Locate the cell with the specified text and output its [x, y] center coordinate. 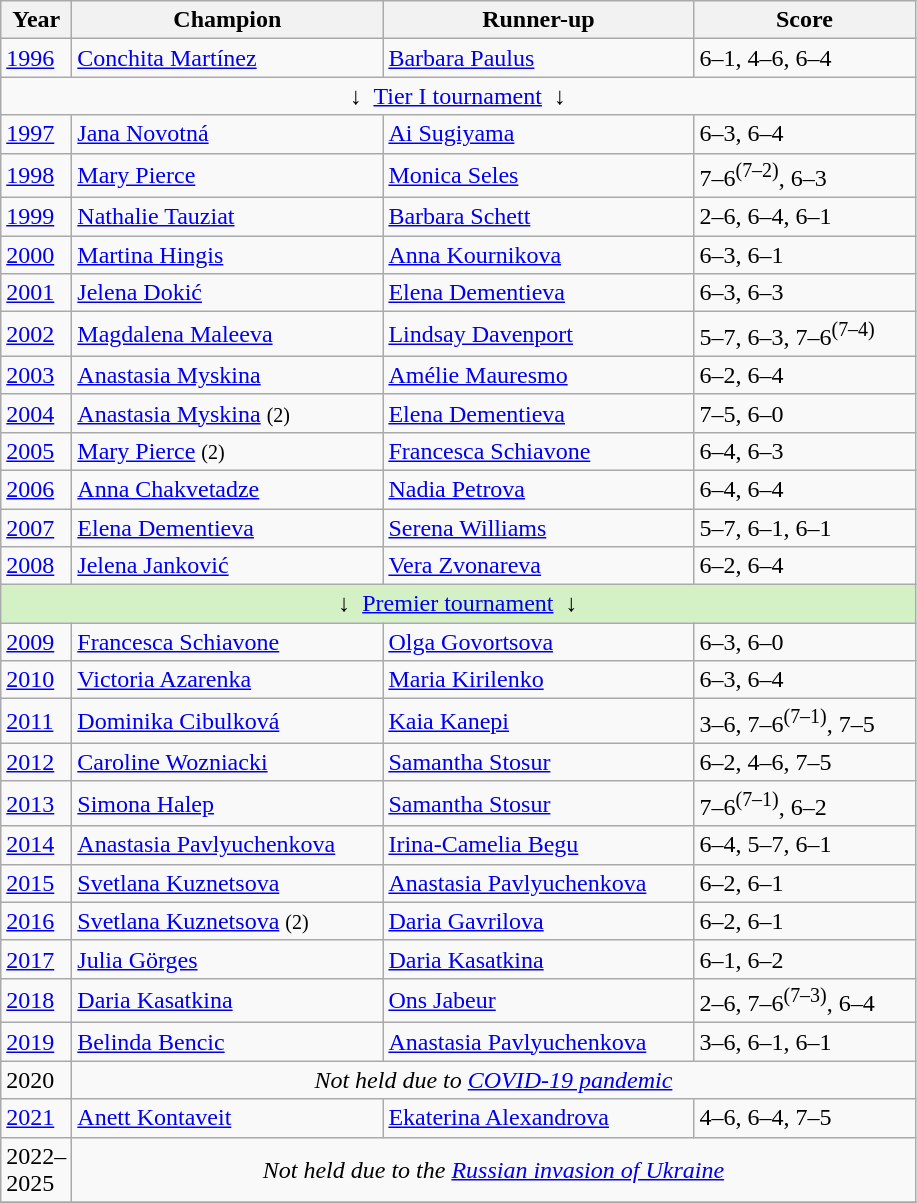
5–7, 6–1, 6–1 [804, 528]
Mary Pierce (2) [228, 451]
Caroline Wozniacki [228, 762]
6–1, 6–2 [804, 959]
Not held due to COVID-19 pandemic [494, 1080]
1998 [36, 176]
6–3, 6–3 [804, 293]
1999 [36, 217]
Champion [228, 20]
Year [36, 20]
2010 [36, 680]
Svetlana Kuznetsova [228, 883]
2019 [36, 1042]
2004 [36, 413]
2008 [36, 566]
2–6, 6–4, 6–1 [804, 217]
6–1, 4–6, 6–4 [804, 58]
2015 [36, 883]
Anna Chakvetadze [228, 489]
7–5, 6–0 [804, 413]
Olga Govortsova [538, 642]
2020 [36, 1080]
Belinda Bencic [228, 1042]
Kaia Kanepi [538, 722]
Monica Seles [538, 176]
1996 [36, 58]
7–6(7–2), 6–3 [804, 176]
Ons Jabeur [538, 1000]
2017 [36, 959]
Anastasia Myskina [228, 375]
Anna Kournikova [538, 255]
Martina Hingis [228, 255]
1997 [36, 134]
6–4, 5–7, 6–1 [804, 845]
6–3, 6–1 [804, 255]
3–6, 7–6(7–1), 7–5 [804, 722]
5–7, 6–3, 7–6(7–4) [804, 334]
2006 [36, 489]
2021 [36, 1118]
2001 [36, 293]
Simona Halep [228, 804]
↓ Premier tournament ↓ [458, 604]
Dominika Cibulková [228, 722]
Jelena Janković [228, 566]
Barbara Paulus [538, 58]
Lindsay Davenport [538, 334]
6–4, 6–3 [804, 451]
Runner-up [538, 20]
Victoria Azarenka [228, 680]
2009 [36, 642]
2003 [36, 375]
Barbara Schett [538, 217]
Julia Görges [228, 959]
2014 [36, 845]
2016 [36, 921]
Nadia Petrova [538, 489]
Ai Sugiyama [538, 134]
Anett Kontaveit [228, 1118]
2005 [36, 451]
6–2, 4–6, 7–5 [804, 762]
Daria Gavrilova [538, 921]
Nathalie Tauziat [228, 217]
Anastasia Myskina (2) [228, 413]
Not held due to the Russian invasion of Ukraine [494, 1170]
2013 [36, 804]
Conchita Martínez [228, 58]
2000 [36, 255]
2011 [36, 722]
Mary Pierce [228, 176]
7–6(7–1), 6–2 [804, 804]
2–6, 7–6(7–3), 6–4 [804, 1000]
Svetlana Kuznetsova (2) [228, 921]
4–6, 6–4, 7–5 [804, 1118]
Serena Williams [538, 528]
2022–2025 [36, 1170]
2002 [36, 334]
Magdalena Maleeva [228, 334]
Jana Novotná [228, 134]
2012 [36, 762]
Jelena Dokić [228, 293]
2018 [36, 1000]
Score [804, 20]
6–4, 6–4 [804, 489]
Irina-Camelia Begu [538, 845]
3–6, 6–1, 6–1 [804, 1042]
Amélie Mauresmo [538, 375]
Maria Kirilenko [538, 680]
Ekaterina Alexandrova [538, 1118]
6–3, 6–0 [804, 642]
2007 [36, 528]
Vera Zvonareva [538, 566]
↓ Tier I tournament ↓ [458, 96]
